For the text-containing cell, return its midpoint in (X, Y) coordinate format. 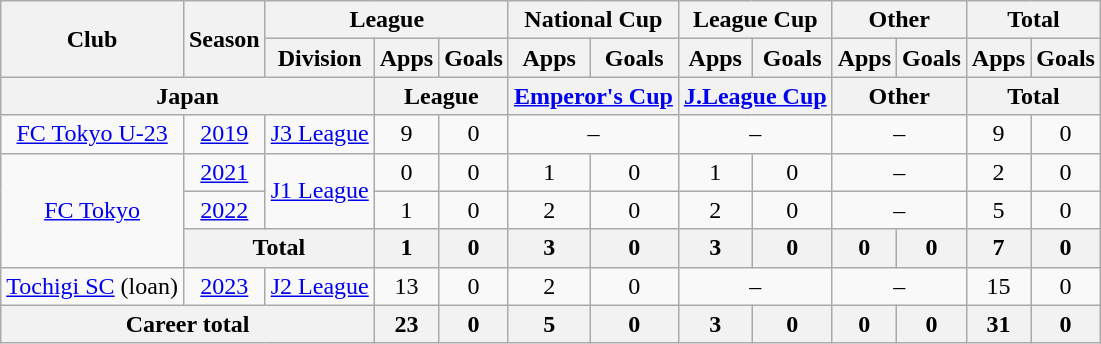
National Cup (593, 20)
Career total (188, 324)
J2 League (320, 286)
FC Tokyo (92, 210)
2019 (224, 134)
League Cup (755, 20)
Japan (188, 96)
Emperor's Cup (593, 96)
Club (92, 39)
Tochigi SC (loan) (92, 286)
Division (320, 58)
31 (998, 324)
15 (998, 286)
J1 League (320, 191)
2021 (224, 172)
J.League Cup (755, 96)
J3 League (320, 134)
23 (406, 324)
Season (224, 39)
FC Tokyo U-23 (92, 134)
13 (406, 286)
2022 (224, 210)
7 (998, 248)
2023 (224, 286)
